Detect which cell encompasses the target text, then output its (x, y) center coordinate. 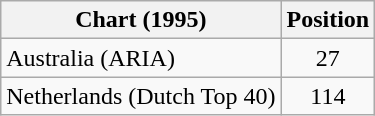
Australia (ARIA) (141, 58)
Chart (1995) (141, 20)
114 (328, 96)
Position (328, 20)
27 (328, 58)
Netherlands (Dutch Top 40) (141, 96)
